Scan for the cell matching the given text and deliver its (x, y) coordinate at center. 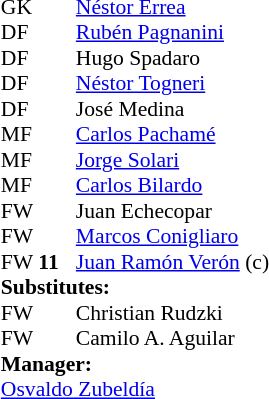
Jorge Solari (172, 160)
Juan Echecopar (172, 211)
Substitutes: (135, 287)
Rubén Pagnanini (172, 33)
Néstor Togneri (172, 83)
Camilo A. Aguilar (172, 339)
Juan Ramón Verón (c) (172, 262)
Marcos Conigliaro (172, 237)
Manager: (135, 364)
Hugo Spadaro (172, 58)
José Medina (172, 109)
Carlos Bilardo (172, 185)
Christian Rudzki (172, 313)
11 (57, 262)
Carlos Pachamé (172, 135)
